Extract the (X, Y) coordinate from the center of the cell holding the provided text.  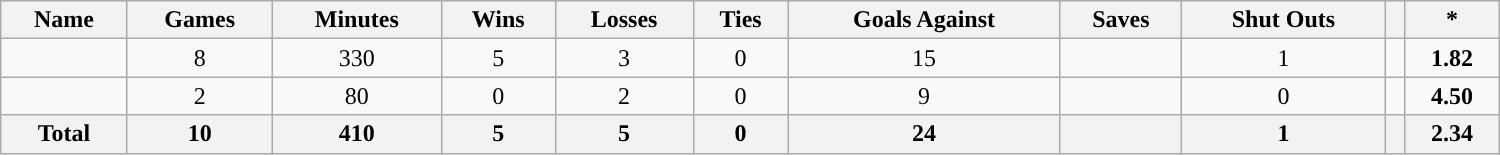
8 (200, 58)
9 (924, 96)
15 (924, 58)
24 (924, 134)
Name (64, 20)
3 (624, 58)
Goals Against (924, 20)
Shut Outs (1284, 20)
Minutes (356, 20)
Ties (740, 20)
410 (356, 134)
Total (64, 134)
1.82 (1452, 58)
Losses (624, 20)
80 (356, 96)
2.34 (1452, 134)
330 (356, 58)
10 (200, 134)
* (1452, 20)
Wins (498, 20)
Saves (1121, 20)
4.50 (1452, 96)
Games (200, 20)
